For the text-containing cell, return its midpoint in [x, y] coordinate format. 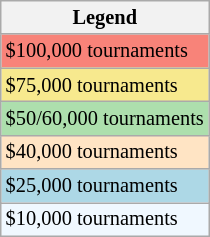
$50/60,000 tournaments [105, 118]
$40,000 tournaments [105, 152]
$25,000 tournaments [105, 186]
$75,000 tournaments [105, 85]
Legend [105, 17]
$100,000 tournaments [105, 51]
$10,000 tournaments [105, 219]
